Pinpoint the cell where the given text exists, returning its (x, y) midpoint coordinate. 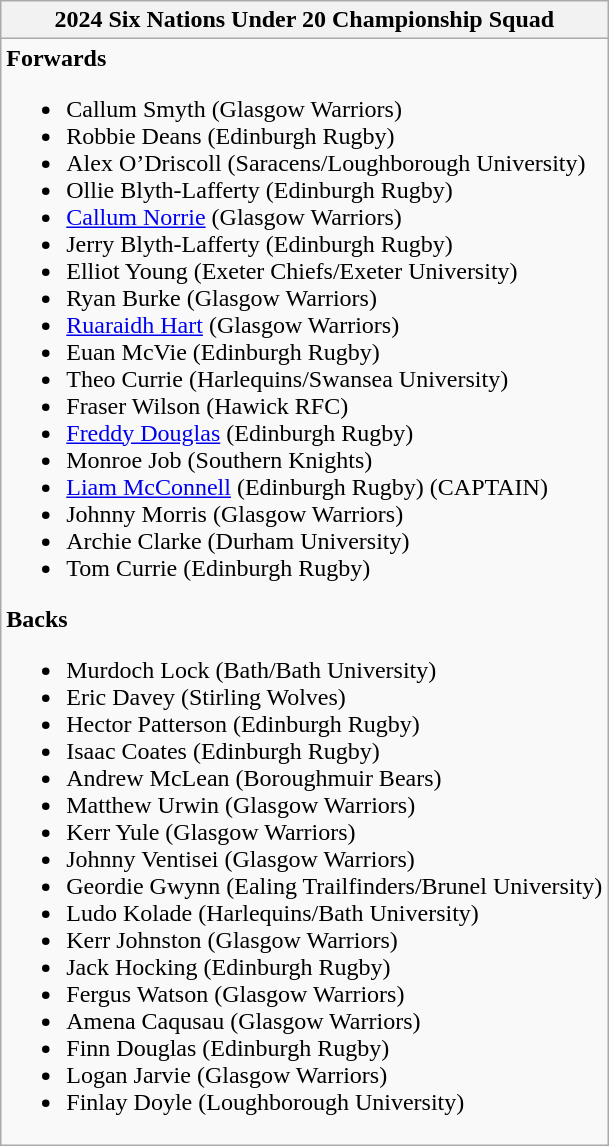
2024 Six Nations Under 20 Championship Squad (304, 20)
